From the cell containing the given text, extract its center point as (x, y) coordinate. 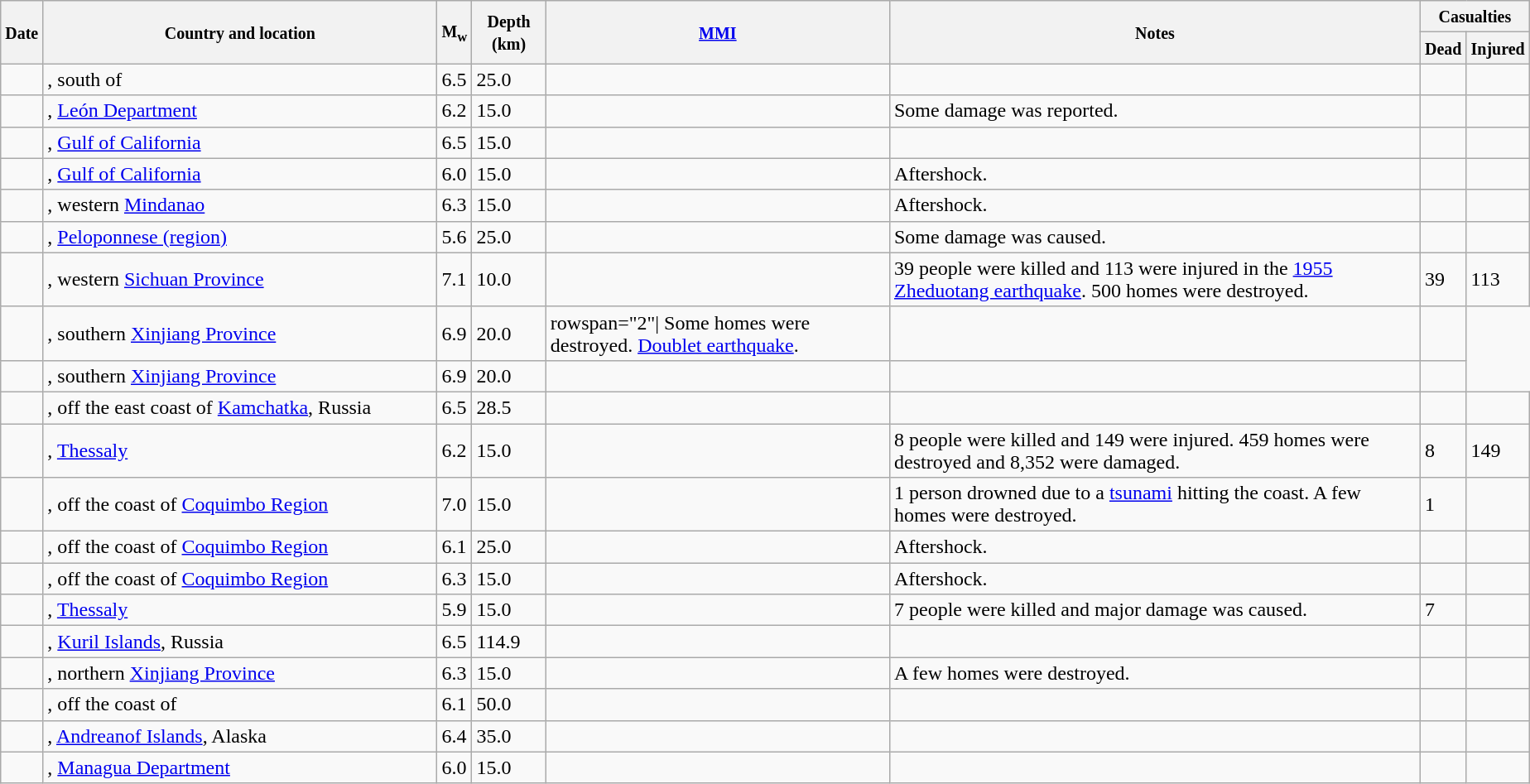
6.4 (455, 736)
Injured (1498, 48)
, León Department (240, 111)
149 (1498, 450)
Some damage was reported. (1154, 111)
MMI (717, 32)
Mw (455, 32)
Casualties (1475, 17)
1 person drowned due to a tsunami hitting the coast. A few homes were destroyed. (1154, 505)
, Managua Department (240, 767)
, Kuril Islands, Russia (240, 642)
28.5 (508, 407)
10.0 (508, 280)
7.1 (455, 280)
35.0 (508, 736)
, Andreanof Islands, Alaska (240, 736)
39 people were killed and 113 were injured in the 1955 Zheduotang earthquake. 500 homes were destroyed. (1154, 280)
Dead (1443, 48)
, off the coast of (240, 705)
Date (22, 32)
8 (1443, 450)
50.0 (508, 705)
Some damage was caused. (1154, 237)
1 (1443, 505)
8 people were killed and 149 were injured. 459 homes were destroyed and 8,352 were damaged. (1154, 450)
39 (1443, 280)
7.0 (455, 505)
7 people were killed and major damage was caused. (1154, 610)
, south of (240, 79)
A few homes were destroyed. (1154, 673)
5.9 (455, 610)
, Peloponnese (region) (240, 237)
Depth (km) (508, 32)
113 (1498, 280)
, western Sichuan Province (240, 280)
7 (1443, 610)
, western Mindanao (240, 205)
5.6 (455, 237)
, northern Xinjiang Province (240, 673)
, off the east coast of Kamchatka, Russia (240, 407)
rowspan="2"| Some homes were destroyed. Doublet earthquake. (717, 333)
114.9 (508, 642)
Country and location (240, 32)
Notes (1154, 32)
